Scan for the cell matching the given text and deliver its (X, Y) coordinate at center. 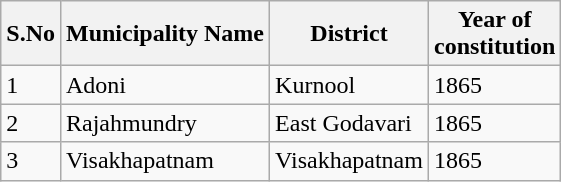
District (350, 34)
Kurnool (350, 85)
S.No (31, 34)
1 (31, 85)
Year ofconstitution (494, 34)
East Godavari (350, 123)
Adoni (164, 85)
Rajahmundry (164, 123)
2 (31, 123)
3 (31, 161)
Municipality Name (164, 34)
